Identify which cell holds the provided text, then report its [x, y] central coordinate. 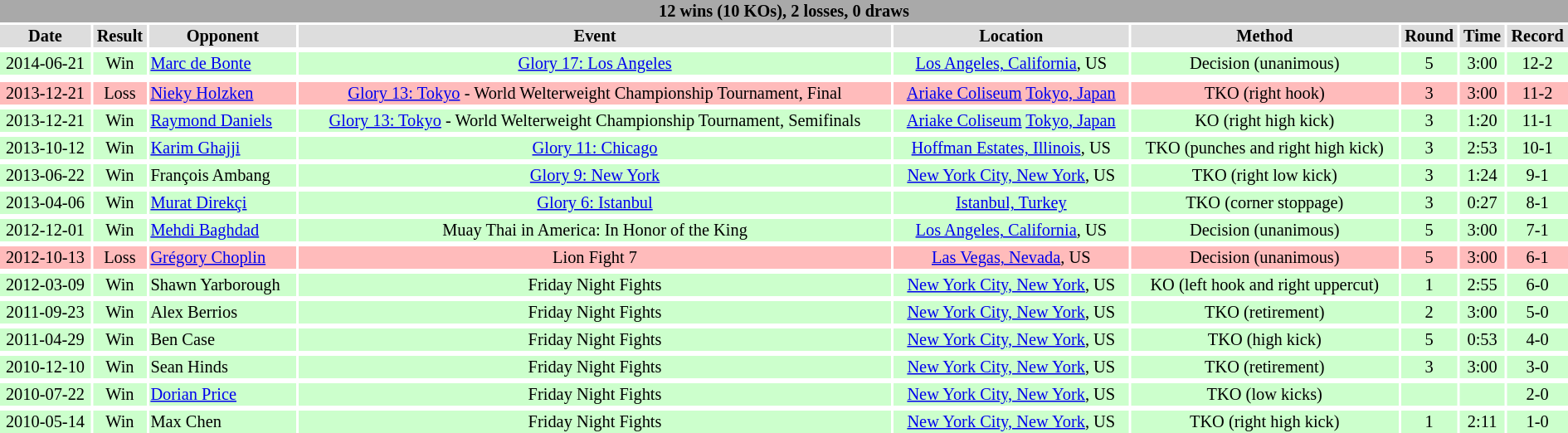
Muay Thai in America: In Honor of the King [596, 231]
1:20 [1482, 121]
12-2 [1537, 63]
5-0 [1537, 312]
Event [596, 36]
Glory 17: Los Angeles [596, 63]
Glory 13: Tokyo - World Welterweight Championship Tournament, Semifinals [596, 121]
Hoffman Estates, Illinois, US [1010, 148]
KO (right high kick) [1264, 121]
2012-03-09 [45, 285]
Nieky Holzken [222, 93]
KO (left hook and right uppercut) [1264, 285]
Raymond Daniels [222, 121]
TKO (punches and right high kick) [1264, 148]
TKO (low kicks) [1264, 395]
Karim Ghajji [222, 148]
2014-06-21 [45, 63]
0:27 [1482, 202]
3-0 [1537, 367]
2011-09-23 [45, 312]
1-0 [1537, 421]
4-0 [1537, 340]
0:53 [1482, 340]
Marc de Bonte [222, 63]
Lion Fight 7 [596, 257]
TKO (corner stoppage) [1264, 202]
Glory 6: Istanbul [596, 202]
Alex Berrios [222, 312]
Max Chen [222, 421]
Date [45, 36]
Location [1010, 36]
10-1 [1537, 148]
Time [1482, 36]
Round [1429, 36]
6-0 [1537, 285]
Glory 11: Chicago [596, 148]
6-1 [1537, 257]
9-1 [1537, 176]
2-0 [1537, 395]
2010-12-10 [45, 367]
2010-07-22 [45, 395]
TKO (right high kick) [1264, 421]
11-2 [1537, 93]
Shawn Yarborough [222, 285]
2012-12-01 [45, 231]
2013-10-12 [45, 148]
2:11 [1482, 421]
8-1 [1537, 202]
2:53 [1482, 148]
TKO (right hook) [1264, 93]
2013-04-06 [45, 202]
2011-04-29 [45, 340]
TKO (right low kick) [1264, 176]
Istanbul, Turkey [1010, 202]
François Ambang [222, 176]
Mehdi Baghdad [222, 231]
Glory 13: Tokyo - World Welterweight Championship Tournament, Final [596, 93]
Las Vegas, Nevada, US [1010, 257]
Opponent [222, 36]
2 [1429, 312]
Sean Hinds [222, 367]
Result [119, 36]
2012-10-13 [45, 257]
1:24 [1482, 176]
11-1 [1537, 121]
Murat Direkçi [222, 202]
Record [1537, 36]
2013-06-22 [45, 176]
TKO (high kick) [1264, 340]
Glory 9: New York [596, 176]
Grégory Choplin [222, 257]
Method [1264, 36]
Ben Case [222, 340]
7-1 [1537, 231]
Dorian Price [222, 395]
2:55 [1482, 285]
12 wins (10 KOs), 2 losses, 0 draws [784, 12]
2010-05-14 [45, 421]
